For the text-containing cell, return its midpoint in (X, Y) coordinate format. 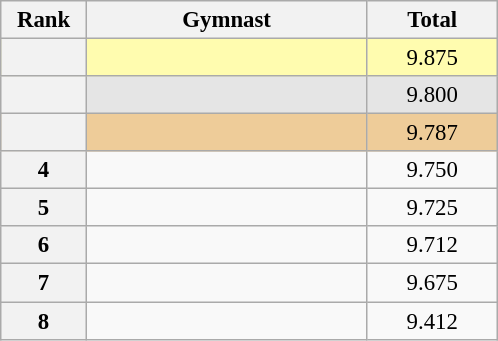
7 (44, 283)
Total (432, 20)
Gymnast (226, 20)
9.875 (432, 58)
5 (44, 208)
Rank (44, 20)
9.712 (432, 245)
9.787 (432, 133)
9.675 (432, 283)
9.750 (432, 170)
9.800 (432, 95)
4 (44, 170)
9.412 (432, 321)
6 (44, 245)
9.725 (432, 208)
8 (44, 321)
